Capture the cell that displays the provided text and extract its [x, y] central coordinate. 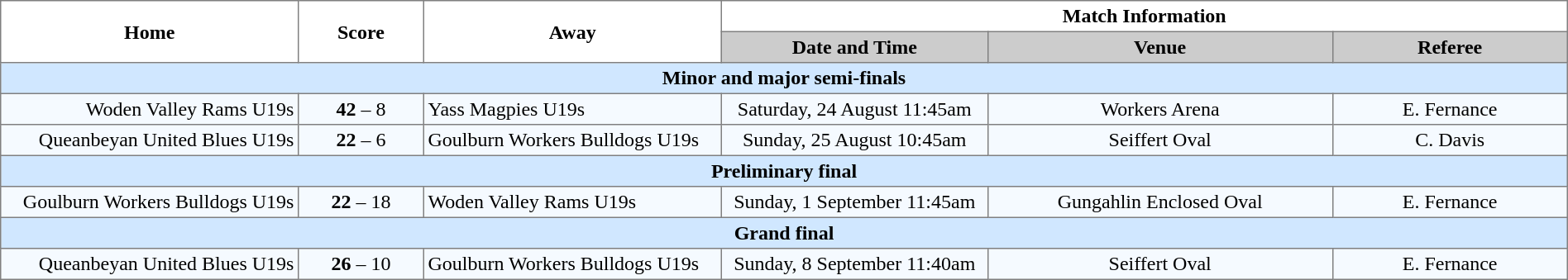
Venue [1159, 47]
Grand final [784, 233]
Away [572, 31]
42 – 8 [361, 109]
Minor and major semi-finals [784, 78]
22 – 18 [361, 202]
22 – 6 [361, 140]
C. Davis [1450, 140]
Preliminary final [784, 171]
Sunday, 8 September 11:40am [854, 264]
26 – 10 [361, 264]
Sunday, 25 August 10:45am [854, 140]
Saturday, 24 August 11:45am [854, 109]
Yass Magpies U19s [572, 109]
Workers Arena [1159, 109]
Sunday, 1 September 11:45am [854, 202]
Referee [1450, 47]
Gungahlin Enclosed Oval [1159, 202]
Score [361, 31]
Home [150, 31]
Date and Time [854, 47]
Match Information [1145, 17]
